Locate the cell with the specified text and output its (X, Y) center coordinate. 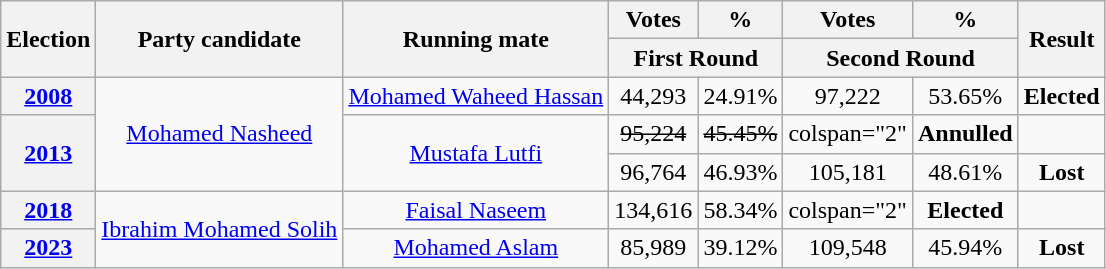
Running mate (476, 39)
2018 (48, 210)
85,989 (654, 248)
46.93% (740, 172)
109,548 (848, 248)
Mohamed Aslam (476, 248)
Ibrahim Mohamed Solih (220, 229)
134,616 (654, 210)
Annulled (965, 134)
2013 (48, 153)
96,764 (654, 172)
Result (1062, 39)
Party candidate (220, 39)
Election (48, 39)
97,222 (848, 96)
48.61% (965, 172)
105,181 (848, 172)
Mohamed Nasheed (220, 134)
Mustafa Lutfi (476, 153)
24.91% (740, 96)
95,224 (654, 134)
45.45% (740, 134)
Faisal Naseem (476, 210)
39.12% (740, 248)
2023 (48, 248)
Second Round (900, 58)
53.65% (965, 96)
2008 (48, 96)
45.94% (965, 248)
Mohamed Waheed Hassan (476, 96)
First Round (696, 58)
58.34% (740, 210)
44,293 (654, 96)
